Detect which cell encompasses the target text, then output its (x, y) center coordinate. 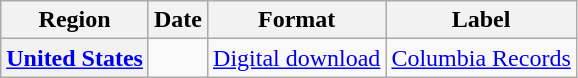
Region (75, 20)
Columbia Records (481, 58)
Digital download (297, 58)
Date (178, 20)
Format (297, 20)
United States (75, 58)
Label (481, 20)
